Identify which cell holds the provided text, then report its [X, Y] central coordinate. 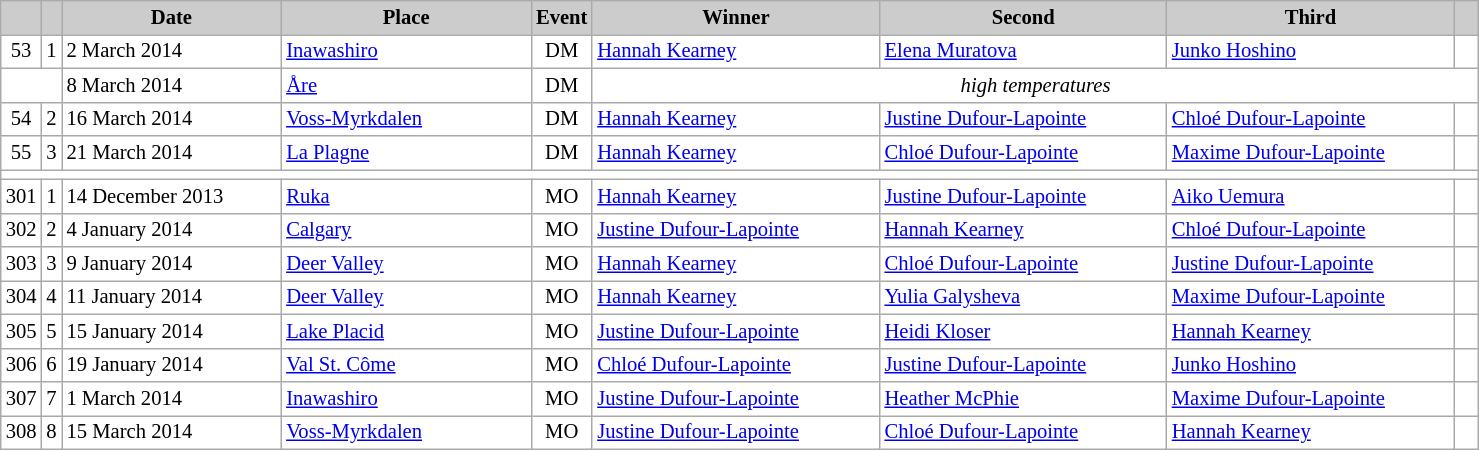
high temperatures [1035, 85]
6 [51, 365]
11 January 2014 [172, 297]
54 [22, 119]
306 [22, 365]
Event [562, 17]
55 [22, 153]
4 January 2014 [172, 230]
304 [22, 297]
2 March 2014 [172, 51]
Third [1310, 17]
5 [51, 331]
Calgary [406, 230]
Second [1024, 17]
Date [172, 17]
Lake Placid [406, 331]
15 January 2014 [172, 331]
8 March 2014 [172, 85]
9 January 2014 [172, 263]
16 March 2014 [172, 119]
Åre [406, 85]
Heidi Kloser [1024, 331]
Heather McPhie [1024, 399]
4 [51, 297]
Place [406, 17]
308 [22, 432]
19 January 2014 [172, 365]
302 [22, 230]
301 [22, 196]
Val St. Côme [406, 365]
14 December 2013 [172, 196]
53 [22, 51]
Yulia Galysheva [1024, 297]
305 [22, 331]
La Plagne [406, 153]
21 March 2014 [172, 153]
15 March 2014 [172, 432]
7 [51, 399]
1 March 2014 [172, 399]
Elena Muratova [1024, 51]
Aiko Uemura [1310, 196]
Winner [736, 17]
8 [51, 432]
303 [22, 263]
307 [22, 399]
Ruka [406, 196]
